Extract the (X, Y) coordinate from the center of the cell holding the provided text.  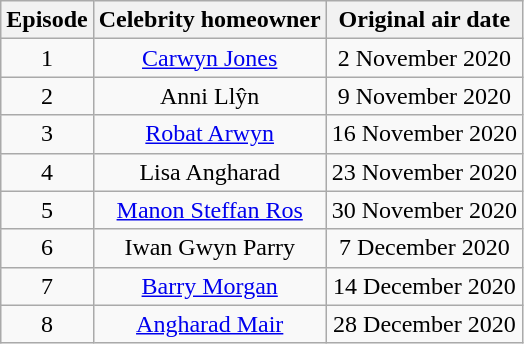
7 (47, 286)
6 (47, 248)
8 (47, 324)
2 (47, 96)
5 (47, 210)
Celebrity homeowner (210, 20)
Manon Steffan Ros (210, 210)
14 December 2020 (424, 286)
28 December 2020 (424, 324)
30 November 2020 (424, 210)
Carwyn Jones (210, 58)
Iwan Gwyn Parry (210, 248)
Episode (47, 20)
Anni Llŷn (210, 96)
23 November 2020 (424, 172)
7 December 2020 (424, 248)
9 November 2020 (424, 96)
4 (47, 172)
Robat Arwyn (210, 134)
3 (47, 134)
2 November 2020 (424, 58)
Original air date (424, 20)
1 (47, 58)
Angharad Mair (210, 324)
Lisa Angharad (210, 172)
16 November 2020 (424, 134)
Barry Morgan (210, 286)
